Identify which cell holds the provided text, then report its [X, Y] central coordinate. 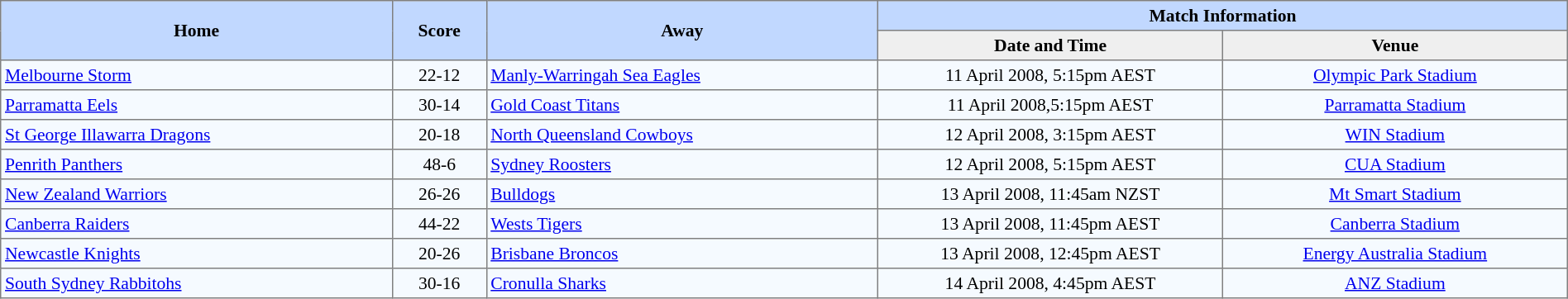
Score [439, 31]
Home [197, 31]
New Zealand Warriors [197, 194]
12 April 2008, 5:15pm AEST [1050, 164]
48-6 [439, 164]
St George Illawarra Dragons [197, 135]
30-14 [439, 105]
13 April 2008, 11:45am NZST [1050, 194]
Sydney Roosters [682, 164]
CUA Stadium [1394, 164]
Canberra Stadium [1394, 224]
Newcastle Knights [197, 254]
11 April 2008,5:15pm AEST [1050, 105]
Melbourne Storm [197, 75]
22-12 [439, 75]
North Queensland Cowboys [682, 135]
Parramatta Eels [197, 105]
South Sydney Rabbitohs [197, 283]
Canberra Raiders [197, 224]
WIN Stadium [1394, 135]
Date and Time [1050, 45]
14 April 2008, 4:45pm AEST [1050, 283]
30-16 [439, 283]
ANZ Stadium [1394, 283]
Bulldogs [682, 194]
26-26 [439, 194]
Energy Australia Stadium [1394, 254]
Cronulla Sharks [682, 283]
Match Information [1223, 16]
Olympic Park Stadium [1394, 75]
Wests Tigers [682, 224]
Gold Coast Titans [682, 105]
13 April 2008, 12:45pm AEST [1050, 254]
Venue [1394, 45]
Mt Smart Stadium [1394, 194]
Parramatta Stadium [1394, 105]
Manly-Warringah Sea Eagles [682, 75]
13 April 2008, 11:45pm AEST [1050, 224]
Away [682, 31]
20-26 [439, 254]
11 April 2008, 5:15pm AEST [1050, 75]
44-22 [439, 224]
12 April 2008, 3:15pm AEST [1050, 135]
Brisbane Broncos [682, 254]
Penrith Panthers [197, 164]
20-18 [439, 135]
